Scan for the cell matching the given text and deliver its (x, y) coordinate at center. 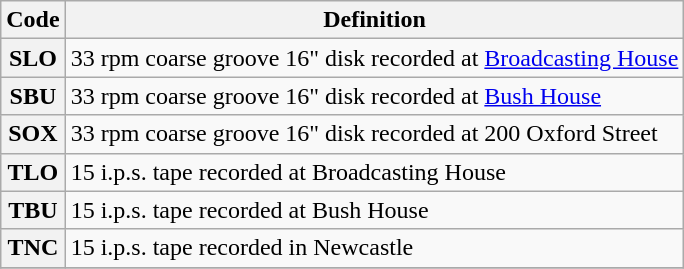
Code (33, 20)
TLO (33, 172)
15 i.p.s. tape recorded in Newcastle (374, 248)
33 rpm coarse groove 16" disk recorded at 200 Oxford Street (374, 134)
Definition (374, 20)
SOX (33, 134)
33 rpm coarse groove 16" disk recorded at Bush House (374, 96)
15 i.p.s. tape recorded at Bush House (374, 210)
15 i.p.s. tape recorded at Broadcasting House (374, 172)
33 rpm coarse groove 16" disk recorded at Broadcasting House (374, 58)
TNC (33, 248)
SLO (33, 58)
SBU (33, 96)
TBU (33, 210)
